Extract the [x, y] coordinate from the center of the cell holding the provided text.  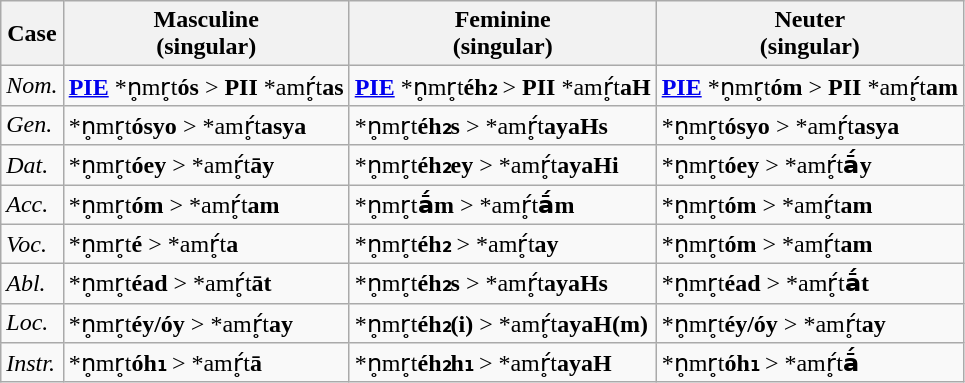
PIE *n̥mr̥tóm > PII *amŕ̥tam [810, 86]
Loc. [32, 323]
Gen. [32, 125]
*n̥mr̥tóey > *amŕ̥tāy [206, 165]
Acc. [32, 204]
PIE *n̥mr̥tós > PII *amŕ̥tas [206, 86]
*n̥mr̥té > *amŕ̥ta [206, 244]
Feminine(singular) [502, 34]
*n̥mr̥tā́m > *amŕ̥tā́m [502, 204]
*n̥mr̥tóh₁ > *amŕ̥tā́ [810, 363]
Dat. [32, 165]
*n̥mr̥tóh₁ > *amŕ̥tā [206, 363]
*n̥mr̥téh₂ > *amŕ̥tay [502, 244]
Nom. [32, 86]
Neuter(singular) [810, 34]
PIE *n̥mr̥téh₂ > PII *amŕ̥taH [502, 86]
*n̥mr̥téad > *amŕ̥tāt [206, 284]
*n̥mr̥téh₂h₁ > *amŕ̥tayaH [502, 363]
*n̥mr̥téad > *amŕ̥tā́t [810, 284]
*n̥mr̥tóey > *amŕ̥tā́y [810, 165]
Masculine(singular) [206, 34]
*n̥mr̥téh₂(i) > *amŕ̥tayaH(m) [502, 323]
*n̥mr̥téh₂ey > *amŕ̥tayaHi [502, 165]
Instr. [32, 363]
Case [32, 34]
Voc. [32, 244]
Abl. [32, 284]
